Output the [x, y] coordinate of the center of the cell containing the given text.  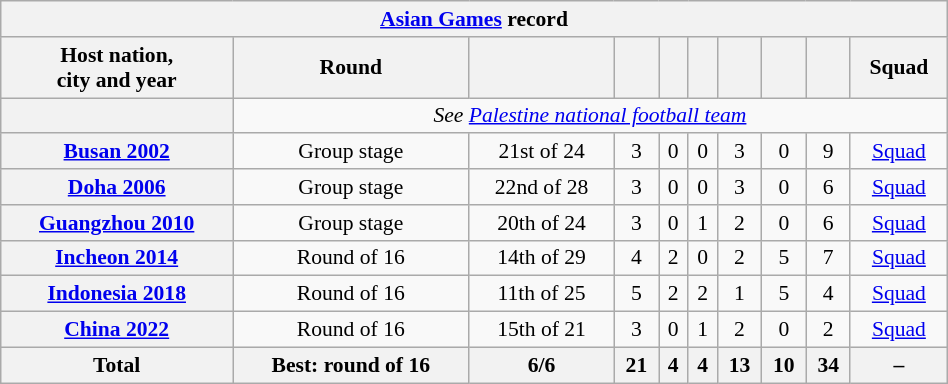
Incheon 2014 [117, 258]
Round [351, 68]
6/6 [542, 365]
China 2022 [117, 330]
7 [828, 258]
14th of 29 [542, 258]
20th of 24 [542, 223]
Doha 2006 [117, 187]
10 [784, 365]
34 [828, 365]
15th of 21 [542, 330]
22nd of 28 [542, 187]
Guangzhou 2010 [117, 223]
21st of 24 [542, 152]
Busan 2002 [117, 152]
11th of 25 [542, 294]
Asian Games record [474, 19]
– [898, 365]
9 [828, 152]
Best: round of 16 [351, 365]
Host nation,city and year [117, 68]
Indonesia 2018 [117, 294]
21 [636, 365]
13 [739, 365]
Total [117, 365]
See Palestine national football team [590, 116]
